Scan for the cell matching the given text and deliver its (x, y) coordinate at center. 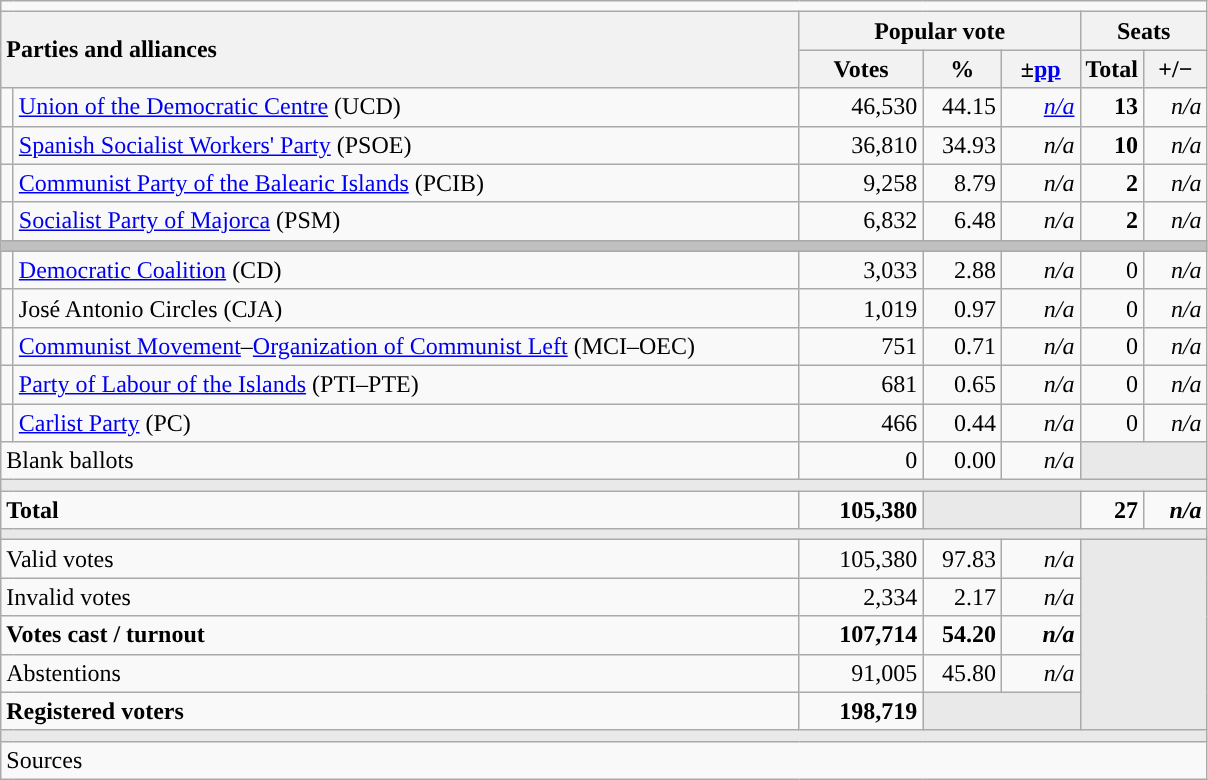
0.97 (962, 308)
2.88 (962, 270)
0.44 (962, 423)
Party of Labour of the Islands (PTI–PTE) (406, 384)
Carlist Party (PC) (406, 423)
198,719 (861, 711)
2.17 (962, 597)
45.80 (962, 673)
34.93 (962, 145)
6,832 (861, 221)
Democratic Coalition (CD) (406, 270)
107,714 (861, 635)
36,810 (861, 145)
13 (1112, 107)
0.71 (962, 346)
Parties and alliances (400, 50)
Communist Party of the Balearic Islands (PCIB) (406, 183)
27 (1112, 510)
8.79 (962, 183)
54.20 (962, 635)
466 (861, 423)
Invalid votes (400, 597)
1,019 (861, 308)
Seats (1144, 31)
Abstentions (400, 673)
97.83 (962, 559)
6.48 (962, 221)
44.15 (962, 107)
2,334 (861, 597)
3,033 (861, 270)
José Antonio Circles (CJA) (406, 308)
Socialist Party of Majorca (PSM) (406, 221)
9,258 (861, 183)
Votes cast / turnout (400, 635)
46,530 (861, 107)
Valid votes (400, 559)
751 (861, 346)
681 (861, 384)
% (962, 69)
±pp (1040, 69)
0.65 (962, 384)
0.00 (962, 461)
91,005 (861, 673)
Communist Movement–Organization of Communist Left (MCI–OEC) (406, 346)
Popular vote (940, 31)
+/− (1176, 69)
Blank ballots (400, 461)
Registered voters (400, 711)
Spanish Socialist Workers' Party (PSOE) (406, 145)
10 (1112, 145)
Sources (604, 760)
Votes (861, 69)
Union of the Democratic Centre (UCD) (406, 107)
